Return the (X, Y) coordinate for the center point of the cell that contains the specified text.  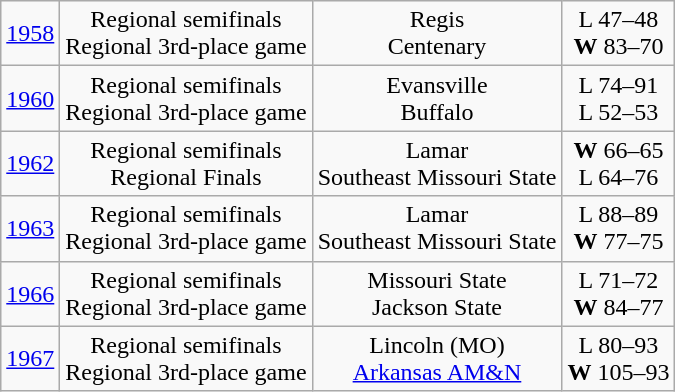
1966 (30, 294)
L 74–91L 52–53 (618, 98)
L 47–48W 83–70 (618, 34)
1962 (30, 164)
Lincoln (MO)Arkansas AM&N (437, 358)
W 66–65L 64–76 (618, 164)
L 71–72W 84–77 (618, 294)
L 88–89W 77–75 (618, 228)
Missouri StateJackson State (437, 294)
RegisCentenary (437, 34)
L 80–93W 105–93 (618, 358)
EvansvilleBuffalo (437, 98)
1967 (30, 358)
1960 (30, 98)
1958 (30, 34)
1963 (30, 228)
Regional semifinalsRegional Finals (186, 164)
